For the text-containing cell, return its midpoint in (X, Y) coordinate format. 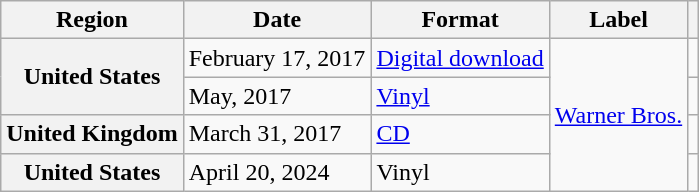
Date (277, 20)
Region (92, 20)
United Kingdom (92, 134)
Format (460, 20)
Label (618, 20)
May, 2017 (277, 96)
Warner Bros. (618, 115)
Digital download (460, 58)
CD (460, 134)
February 17, 2017 (277, 58)
March 31, 2017 (277, 134)
April 20, 2024 (277, 172)
